Identify which cell holds the provided text, then report its [X, Y] central coordinate. 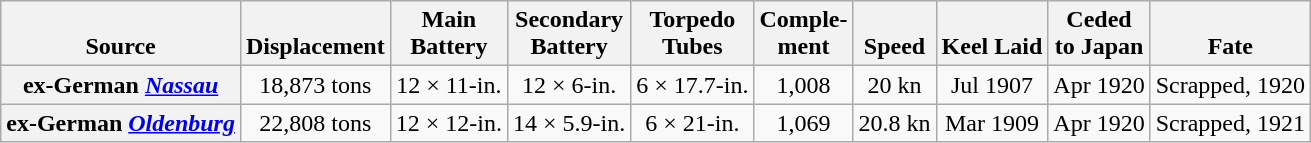
Speed [894, 34]
Comple-ment [804, 34]
1,008 [804, 85]
MainBattery [448, 34]
14 × 5.9-in. [568, 123]
Scrapped, 1920 [1230, 85]
Keel Laid [992, 34]
20.8 kn [894, 123]
Displacement [315, 34]
18,873 tons [315, 85]
ex-German Nassau [121, 85]
Cededto Japan [1099, 34]
6 × 17.7-in. [692, 85]
Scrapped, 1921 [1230, 123]
Fate [1230, 34]
SecondaryBattery [568, 34]
Jul 1907 [992, 85]
6 × 21-in. [692, 123]
12 × 6-in. [568, 85]
20 kn [894, 85]
12 × 12-in. [448, 123]
12 × 11-in. [448, 85]
Mar 1909 [992, 123]
ex-German Oldenburg [121, 123]
Source [121, 34]
1,069 [804, 123]
22,808 tons [315, 123]
TorpedoTubes [692, 34]
